Determine the [x, y] coordinate at the center of the cell enclosing the given text.  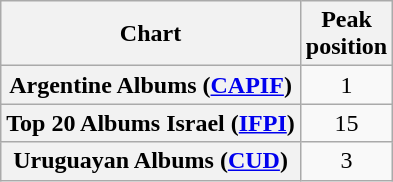
3 [346, 161]
Peakposition [346, 34]
Chart [151, 34]
Top 20 Albums Israel (IFPI) [151, 123]
1 [346, 85]
Argentine Albums (CAPIF) [151, 85]
Uruguayan Albums (CUD) [151, 161]
15 [346, 123]
